From the cell containing the given text, extract its center point as (X, Y) coordinate. 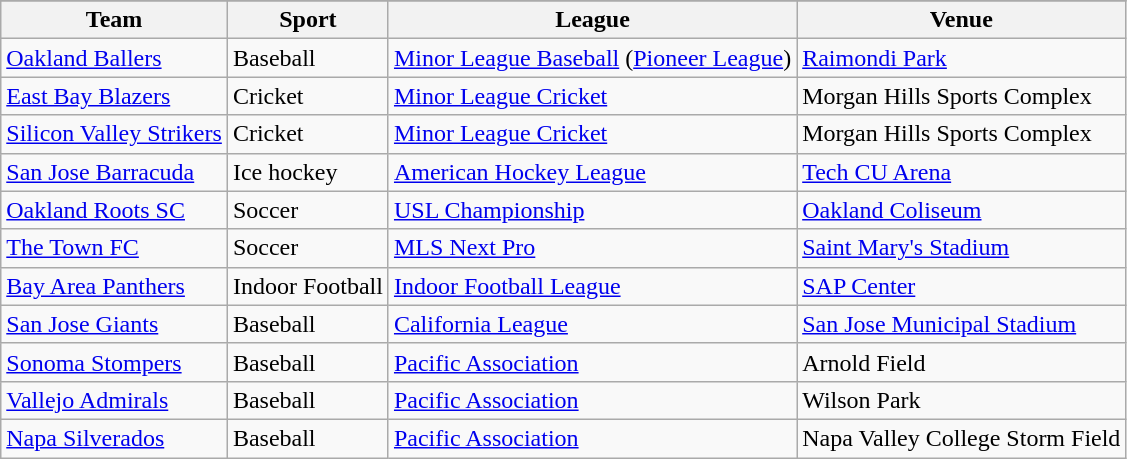
Ice hockey (308, 172)
Minor League Baseball (Pioneer League) (592, 58)
SAP Center (962, 286)
Vallejo Admirals (114, 400)
San Jose Municipal Stadium (962, 324)
East Bay Blazers (114, 96)
Oakland Roots SC (114, 210)
California League (592, 324)
Bay Area Panthers (114, 286)
Raimondi Park (962, 58)
American Hockey League (592, 172)
Sonoma Stompers (114, 362)
Sport (308, 20)
Wilson Park (962, 400)
Venue (962, 20)
San Jose Giants (114, 324)
Indoor Football League (592, 286)
The Town FC (114, 248)
Team (114, 20)
USL Championship (592, 210)
Saint Mary's Stadium (962, 248)
Oakland Ballers (114, 58)
Arnold Field (962, 362)
MLS Next Pro (592, 248)
Napa Valley College Storm Field (962, 438)
Oakland Coliseum (962, 210)
Indoor Football (308, 286)
Tech CU Arena (962, 172)
League (592, 20)
Silicon Valley Strikers (114, 134)
San Jose Barracuda (114, 172)
Napa Silverados (114, 438)
